Provide the (x, y) coordinate of the cell's center where the given text is located.  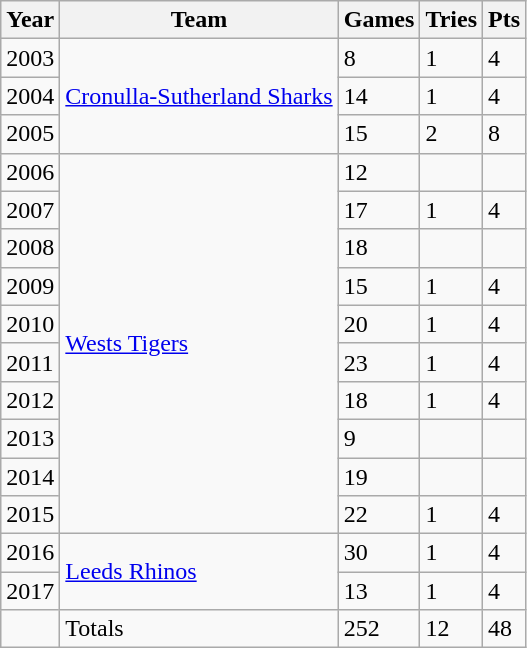
2 (452, 134)
Cronulla-Sutherland Sharks (199, 96)
Totals (199, 629)
Wests Tigers (199, 344)
Tries (452, 20)
2005 (30, 134)
17 (379, 210)
2017 (30, 591)
19 (379, 477)
13 (379, 591)
22 (379, 515)
2004 (30, 96)
2013 (30, 438)
2008 (30, 248)
252 (379, 629)
Pts (504, 20)
Team (199, 20)
2016 (30, 553)
20 (379, 324)
Leeds Rhinos (199, 572)
2011 (30, 362)
2012 (30, 400)
2015 (30, 515)
23 (379, 362)
48 (504, 629)
Year (30, 20)
14 (379, 96)
9 (379, 438)
2003 (30, 58)
Games (379, 20)
2010 (30, 324)
2009 (30, 286)
2006 (30, 172)
2007 (30, 210)
30 (379, 553)
2014 (30, 477)
